Search for the cell housing the specified text and yield its [x, y] center coordinate. 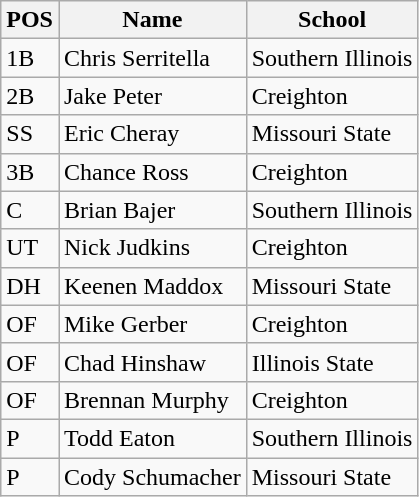
C [30, 210]
DH [30, 286]
Chris Serritella [152, 58]
Todd Eaton [152, 438]
UT [30, 248]
Cody Schumacher [152, 477]
2B [30, 96]
Eric Cheray [152, 134]
1B [30, 58]
Mike Gerber [152, 324]
School [332, 20]
Chance Ross [152, 172]
Brennan Murphy [152, 400]
Illinois State [332, 362]
Nick Judkins [152, 248]
SS [30, 134]
Keenen Maddox [152, 286]
Chad Hinshaw [152, 362]
3B [30, 172]
Name [152, 20]
Jake Peter [152, 96]
POS [30, 20]
Brian Bajer [152, 210]
